Pinpoint the cell where the given text exists, returning its [X, Y] midpoint coordinate. 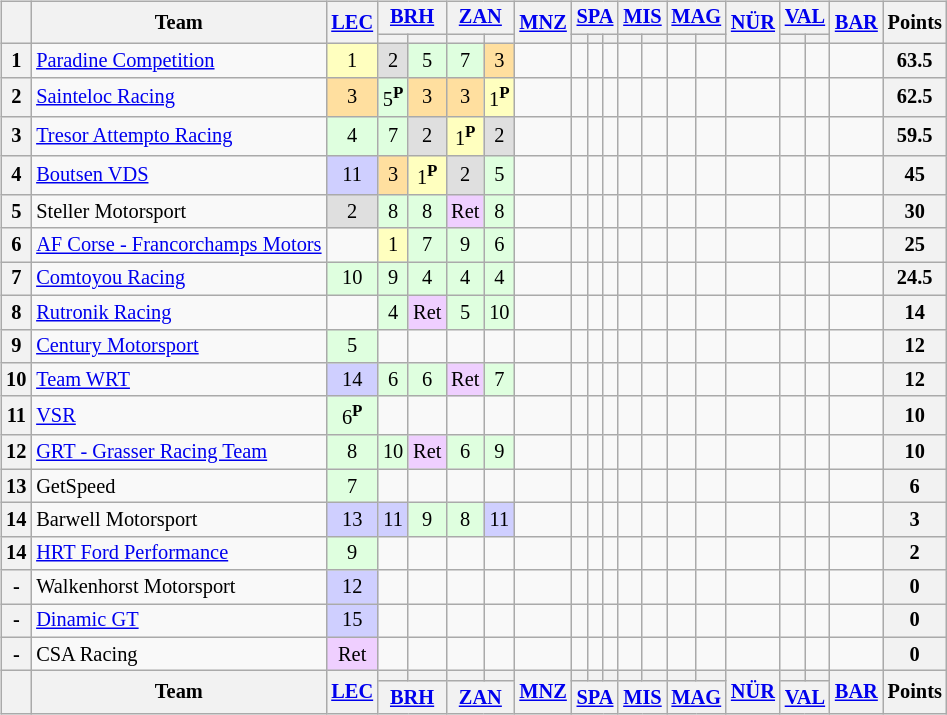
Steller Motorsport [178, 211]
VSR [178, 416]
GRT - Grasser Racing Team [178, 452]
15 [352, 621]
Sainteloc Racing [178, 98]
6P [352, 416]
5P [393, 98]
25 [915, 245]
AF Corse - Francorchamps Motors [178, 245]
Paradine Competition [178, 61]
24.5 [915, 279]
Boutsen VDS [178, 176]
Rutronik Racing [178, 312]
30 [915, 211]
CSA Racing [178, 654]
GetSpeed [178, 486]
Century Motorsport [178, 346]
Barwell Motorsport [178, 520]
Dinamic GT [178, 621]
59.5 [915, 136]
63.5 [915, 61]
45 [915, 176]
62.5 [915, 98]
Walkenhorst Motorsport [178, 587]
Comtoyou Racing [178, 279]
Team WRT [178, 380]
HRT Ford Performance [178, 553]
Tresor Attempto Racing [178, 136]
